Identify which cell holds the provided text, then report its [X, Y] central coordinate. 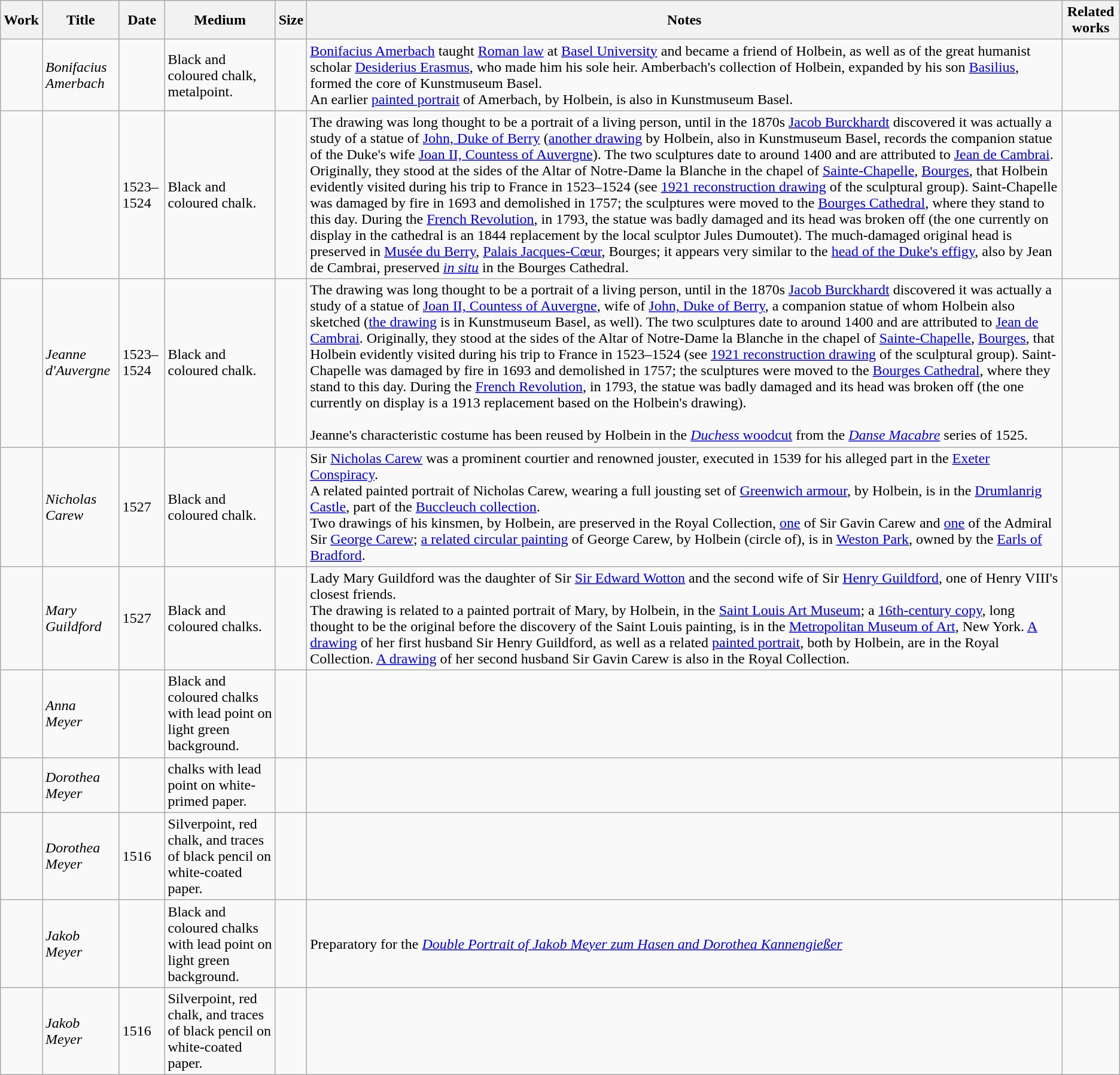
Mary Guildford [80, 619]
Title [80, 20]
Bonifacius Amerbach [80, 75]
Related works [1091, 20]
Work [22, 20]
Size [291, 20]
Black and coloured chalk, metalpoint. [220, 75]
Anna Meyer [80, 714]
Nicholas Carew [80, 507]
Notes [684, 20]
Preparatory for the Double Portrait of Jakob Meyer zum Hasen and Dorothea Kannengießer [684, 943]
Black and coloured chalks. [220, 619]
Date [142, 20]
chalks with lead point on white-primed paper. [220, 785]
Medium [220, 20]
Jeanne d'Auvergne [80, 363]
